Provide the (x, y) coordinate of the cell's center where the given text is located.  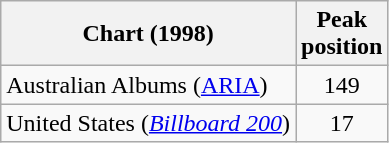
17 (342, 123)
Peak position (342, 34)
Australian Albums (ARIA) (148, 85)
149 (342, 85)
Chart (1998) (148, 34)
United States (Billboard 200) (148, 123)
